Scan for the cell matching the given text and deliver its [X, Y] coordinate at center. 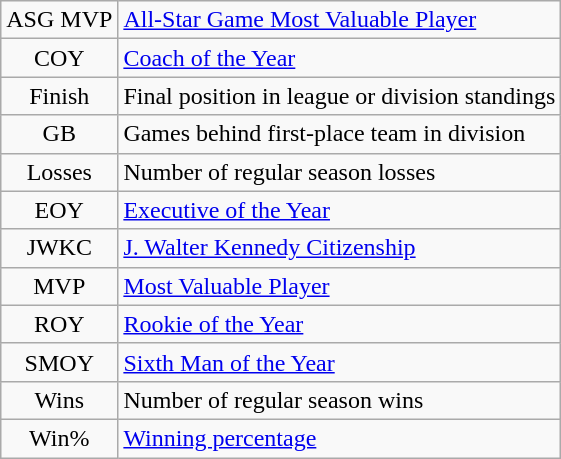
SMOY [60, 362]
GB [60, 134]
Games behind first-place team in division [340, 134]
Winning percentage [340, 438]
Number of regular season wins [340, 400]
MVP [60, 286]
EOY [60, 210]
All-Star Game Most Valuable Player [340, 20]
Number of regular season losses [340, 172]
Most Valuable Player [340, 286]
Wins [60, 400]
Rookie of the Year [340, 324]
ROY [60, 324]
Sixth Man of the Year [340, 362]
J. Walter Kennedy Citizenship [340, 248]
Final position in league or division standings [340, 96]
Losses [60, 172]
Finish [60, 96]
JWKC [60, 248]
COY [60, 58]
Coach of the Year [340, 58]
ASG MVP [60, 20]
Executive of the Year [340, 210]
Win% [60, 438]
